Return the [x, y] coordinate for the center point of the cell that contains the specified text.  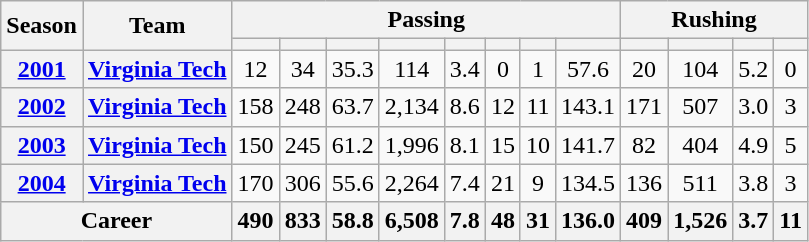
170 [256, 183]
104 [700, 69]
3.4 [464, 69]
57.6 [588, 69]
245 [302, 145]
55.6 [352, 183]
7.4 [464, 183]
134.5 [588, 183]
143.1 [588, 107]
8.1 [464, 145]
35.3 [352, 69]
20 [644, 69]
2004 [42, 183]
306 [302, 183]
409 [644, 221]
507 [700, 107]
15 [502, 145]
Team [157, 26]
404 [700, 145]
Rushing [714, 20]
3.0 [754, 107]
Career [116, 221]
48 [502, 221]
34 [302, 69]
248 [302, 107]
61.2 [352, 145]
511 [700, 183]
Season [42, 26]
1 [538, 69]
8.6 [464, 107]
141.7 [588, 145]
31 [538, 221]
150 [256, 145]
114 [412, 69]
58.8 [352, 221]
158 [256, 107]
1,996 [412, 145]
63.7 [352, 107]
490 [256, 221]
82 [644, 145]
5.2 [754, 69]
2001 [42, 69]
1,526 [700, 221]
833 [302, 221]
5 [791, 145]
10 [538, 145]
2002 [42, 107]
2,134 [412, 107]
Passing [426, 20]
9 [538, 183]
3.7 [754, 221]
7.8 [464, 221]
136.0 [588, 221]
21 [502, 183]
4.9 [754, 145]
2,264 [412, 183]
136 [644, 183]
2003 [42, 145]
171 [644, 107]
6,508 [412, 221]
3.8 [754, 183]
